Find where the given text appears and provide that cell's center as (x, y) coordinate. 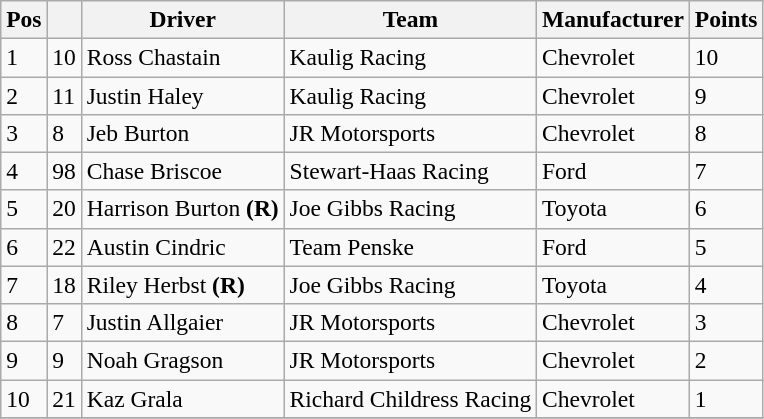
Chase Briscoe (182, 171)
Driver (182, 19)
Team (410, 19)
Noah Gragson (182, 360)
98 (64, 171)
20 (64, 209)
Stewart-Haas Racing (410, 171)
22 (64, 247)
Kaz Grala (182, 398)
Ross Chastain (182, 57)
Justin Allgaier (182, 322)
Points (726, 19)
Jeb Burton (182, 133)
Richard Childress Racing (410, 398)
Harrison Burton (R) (182, 209)
11 (64, 95)
Manufacturer (614, 19)
Austin Cindric (182, 247)
Justin Haley (182, 95)
18 (64, 285)
21 (64, 398)
Riley Herbst (R) (182, 285)
Team Penske (410, 247)
Pos (24, 19)
